Return (X, Y) of the center of cell containing provided text 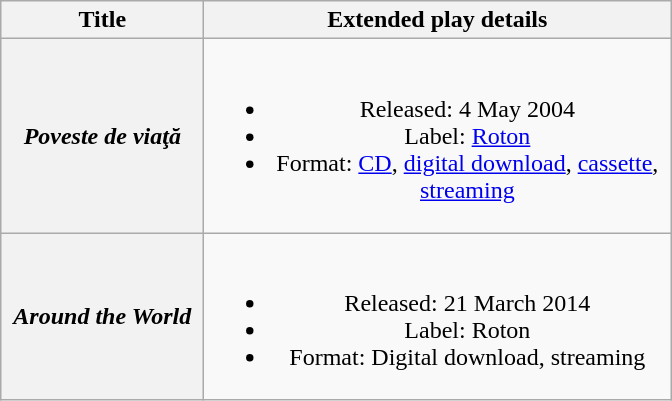
Poveste de viaţă (102, 136)
Around the World (102, 316)
Released: 21 March 2014Label: RotonFormat: Digital download, streaming (438, 316)
Released: 4 May 2004Label: RotonFormat: CD, digital download, cassette, streaming (438, 136)
Title (102, 20)
Extended play details (438, 20)
